Identify which cell holds the provided text, then report its (X, Y) central coordinate. 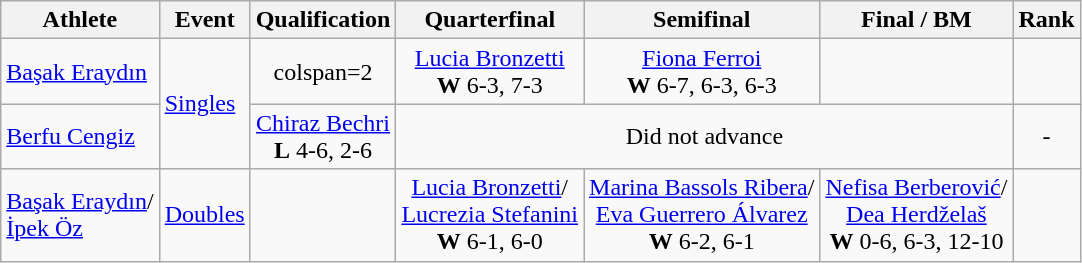
Lucia Bronzetti/Lucrezia StefaniniW 6-1, 6-0 (490, 215)
Başak Eraydın/İpek Öz (80, 215)
Singles (204, 104)
Did not advance (704, 136)
Qualification (323, 20)
Nefisa Berberović/Dea HerdželašW 0-6, 6-3, 12-10 (916, 215)
Fiona FerroiW 6-7, 6-3, 6-3 (702, 72)
Lucia BronzettiW 6-3, 7-3 (490, 72)
Quarterfinal (490, 20)
- (1046, 136)
Event (204, 20)
Berfu Cengiz (80, 136)
colspan=2 (323, 72)
Athlete (80, 20)
Final / BM (916, 20)
Semifinal (702, 20)
Doubles (204, 215)
Chiraz BechriL 4-6, 2-6 (323, 136)
Rank (1046, 20)
Marina Bassols Ribera/Eva Guerrero ÁlvarezW 6-2, 6-1 (702, 215)
Başak Eraydın (80, 72)
